Output the [X, Y] coordinate of the center of the cell containing the given text.  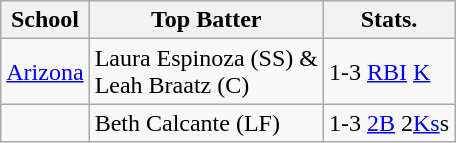
1-3 2B 2Kss [388, 123]
Laura Espinoza (SS) &Leah Braatz (C) [206, 72]
Arizona [45, 72]
School [45, 20]
Top Batter [206, 20]
Beth Calcante (LF) [206, 123]
1-3 RBI K [388, 72]
Stats. [388, 20]
